Identify which cell holds the provided text, then report its [X, Y] central coordinate. 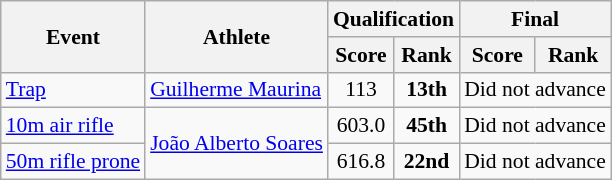
45th [426, 126]
Guilherme Maurina [236, 90]
Athlete [236, 36]
Final [535, 19]
Event [73, 36]
10m air rifle [73, 126]
50m rifle prone [73, 162]
Qualification [394, 19]
13th [426, 90]
603.0 [361, 126]
616.8 [361, 162]
113 [361, 90]
Trap [73, 90]
22nd [426, 162]
João Alberto Soares [236, 144]
